From the cell containing the given text, extract its center point as [X, Y] coordinate. 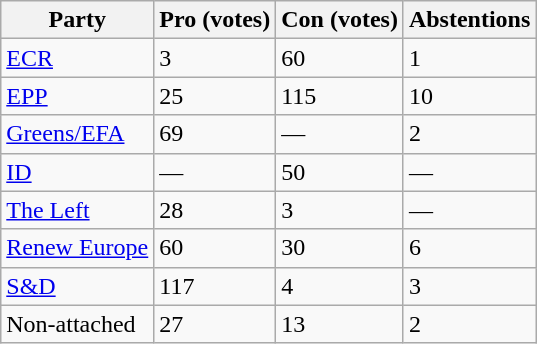
30 [340, 248]
69 [215, 134]
Non-attached [78, 324]
Renew Europe [78, 248]
117 [215, 286]
S&D [78, 286]
Abstentions [469, 20]
10 [469, 96]
27 [215, 324]
EPP [78, 96]
Greens/EFA [78, 134]
4 [340, 286]
Con (votes) [340, 20]
Pro (votes) [215, 20]
1 [469, 58]
ECR [78, 58]
6 [469, 248]
25 [215, 96]
28 [215, 210]
50 [340, 172]
ID [78, 172]
The Left [78, 210]
115 [340, 96]
Party [78, 20]
13 [340, 324]
